Output the [X, Y] coordinate of the center of the cell containing the given text.  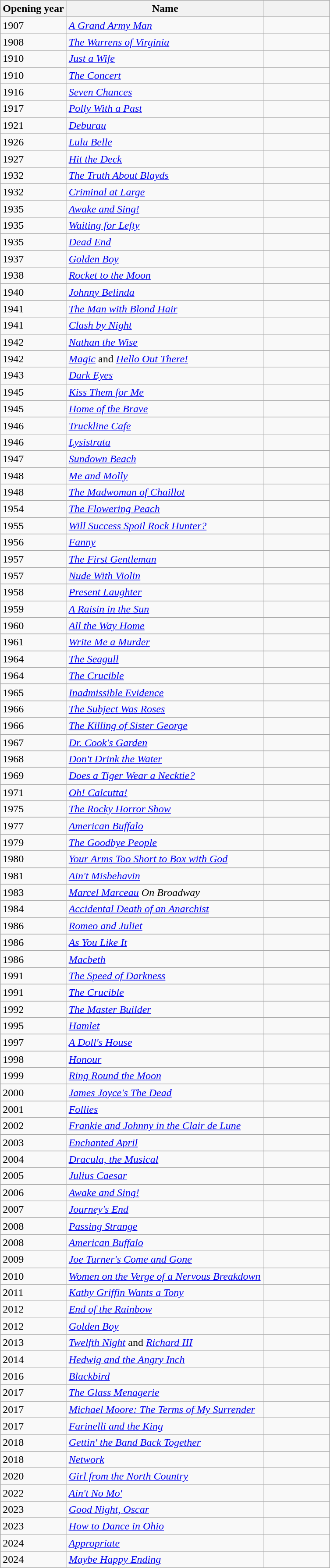
Clash by Night [165, 326]
The Rocky Horror Show [165, 809]
The Warrens of Virginia [165, 42]
1992 [33, 1009]
1969 [33, 776]
Women on the Verge of a Nervous Breakdown [165, 1276]
Marcel Marceau On Broadway [165, 892]
The Goodbye People [165, 842]
2011 [33, 1293]
Write Me a Murder [165, 642]
Accidental Death of an Anarchist [165, 909]
All the Way Home [165, 626]
Blackbird [165, 1376]
A Doll's House [165, 1043]
1917 [33, 109]
1907 [33, 25]
Seven Chances [165, 92]
Maybe Happy Ending [165, 1560]
Follies [165, 1109]
Michael Moore: The Terms of My Surrender [165, 1409]
James Joyce's The Dead [165, 1093]
1926 [33, 142]
Kathy Griffin Wants a Tony [165, 1293]
1968 [33, 759]
Nude With Violin [165, 576]
2002 [33, 1126]
2007 [33, 1209]
The Truth About Blayds [165, 175]
The Master Builder [165, 1009]
2013 [33, 1343]
1959 [33, 609]
Just a Wife [165, 59]
The Subject Was Roses [165, 709]
Twelfth Night and Richard III [165, 1343]
Present Laughter [165, 592]
A Grand Army Man [165, 25]
The Glass Menagerie [165, 1393]
Criminal at Large [165, 192]
Ain't No Mo' [165, 1493]
Will Success Spoil Rock Hunter? [165, 526]
Farinelli and the King [165, 1426]
The Seagull [165, 659]
1967 [33, 743]
Hamlet [165, 1026]
Network [165, 1459]
1979 [33, 842]
Dr. Cook's Garden [165, 743]
Ring Round the Moon [165, 1076]
1975 [33, 809]
1958 [33, 592]
Rocket to the Moon [165, 276]
How to Dance in Ohio [165, 1526]
Enchanted April [165, 1143]
Fanny [165, 542]
The First Gentleman [165, 559]
1999 [33, 1076]
Lysistrata [165, 442]
1955 [33, 526]
2006 [33, 1193]
1995 [33, 1026]
1938 [33, 276]
Polly With a Past [165, 109]
2020 [33, 1476]
The Man with Blond Hair [165, 309]
Frankie and Johnny in the Clair de Lune [165, 1126]
2014 [33, 1359]
1947 [33, 459]
1998 [33, 1059]
The Flowering Peach [165, 509]
2022 [33, 1493]
Don't Drink the Water [165, 759]
2004 [33, 1159]
Hit the Deck [165, 159]
2010 [33, 1276]
Nathan the Wise [165, 342]
1937 [33, 259]
Girl from the North Country [165, 1476]
The Concert [165, 75]
1981 [33, 876]
Macbeth [165, 959]
Does a Tiger Wear a Necktie? [165, 776]
As You Like It [165, 942]
Magic and Hello Out There! [165, 359]
1921 [33, 125]
The Killing of Sister George [165, 726]
2009 [33, 1259]
1940 [33, 292]
1960 [33, 626]
The Speed of Darkness [165, 976]
Romeo and Juliet [165, 926]
Deburau [165, 125]
2016 [33, 1376]
1984 [33, 909]
Journey's End [165, 1209]
Johnny Belinda [165, 292]
Joe Turner's Come and Gone [165, 1259]
Opening year [33, 9]
Inadmissible Evidence [165, 692]
2005 [33, 1176]
1961 [33, 642]
1997 [33, 1043]
End of the Rainbow [165, 1310]
1916 [33, 92]
1956 [33, 542]
Passing Strange [165, 1226]
1977 [33, 826]
2001 [33, 1109]
Julius Caesar [165, 1176]
The Madwoman of Chaillot [165, 492]
Your Arms Too Short to Box with God [165, 859]
Waiting for Lefty [165, 226]
Home of the Brave [165, 409]
Oh! Calcutta! [165, 793]
1965 [33, 692]
Ain't Misbehavin [165, 876]
Me and Molly [165, 475]
1943 [33, 375]
Good Night, Oscar [165, 1509]
1980 [33, 859]
1983 [33, 892]
1908 [33, 42]
1971 [33, 793]
Appropriate [165, 1543]
Dracula, the Musical [165, 1159]
Hedwig and the Angry Inch [165, 1359]
2000 [33, 1093]
1954 [33, 509]
Sundown Beach [165, 459]
A Raisin in the Sun [165, 609]
Gettin' the Band Back Together [165, 1443]
Dead End [165, 242]
Honour [165, 1059]
1927 [33, 159]
Lulu Belle [165, 142]
Kiss Them for Me [165, 392]
2003 [33, 1143]
Dark Eyes [165, 375]
Name [165, 9]
Truckline Cafe [165, 425]
